Find where the given text appears and provide that cell's center as (x, y) coordinate. 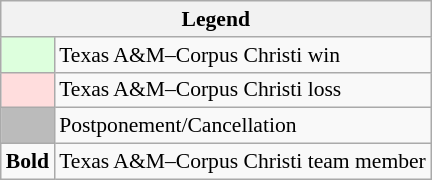
Texas A&M–Corpus Christi win (242, 55)
Legend (216, 19)
Postponement/Cancellation (242, 126)
Bold (28, 162)
Texas A&M–Corpus Christi team member (242, 162)
Texas A&M–Corpus Christi loss (242, 90)
